Provide the (x, y) coordinate of the cell's center where the given text is located.  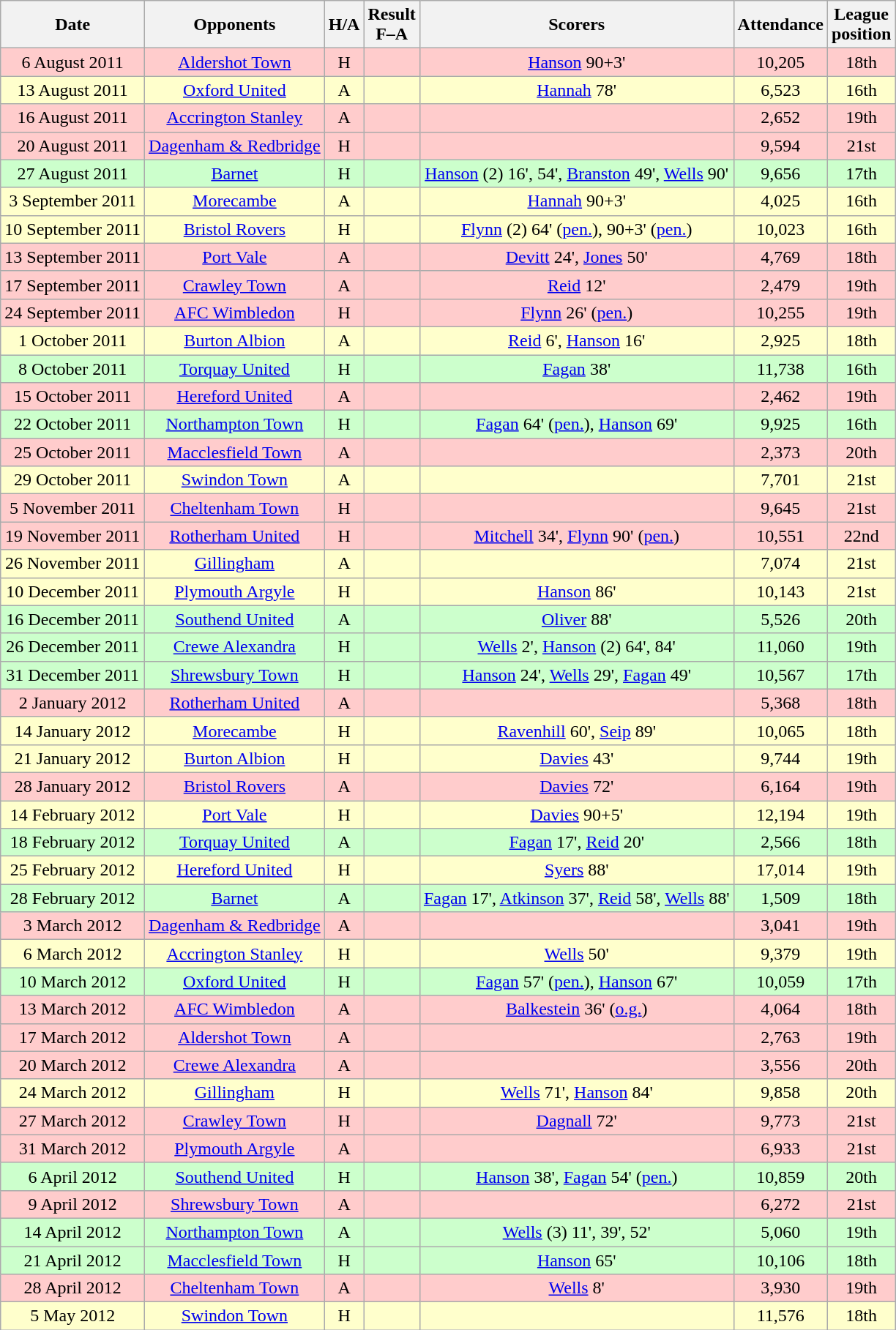
10,059 (780, 982)
10,859 (780, 1176)
Opponents (235, 25)
Leagueposition (861, 25)
28 January 2012 (73, 786)
Mitchell 34', Flynn 90' (pen.) (577, 536)
11,576 (780, 1316)
ResultF–A (392, 25)
25 October 2011 (73, 452)
10 March 2012 (73, 982)
17,014 (780, 870)
10,205 (780, 62)
26 December 2011 (73, 647)
9,744 (780, 758)
Fagan 17', Reid 20' (577, 843)
6 August 2011 (73, 62)
6 March 2012 (73, 954)
9,925 (780, 425)
Hannah 90+3' (577, 201)
15 October 2011 (73, 397)
H/A (344, 25)
Hanson 65' (577, 1260)
26 November 2011 (73, 564)
9,645 (780, 508)
Dagnall 72' (577, 1121)
6,933 (780, 1148)
5,526 (780, 619)
9,656 (780, 173)
20 March 2012 (73, 1065)
5,060 (780, 1232)
Wells 71', Hanson 84' (577, 1093)
6 April 2012 (73, 1176)
3 September 2011 (73, 201)
Wells 8' (577, 1288)
Fagan 17', Atkinson 37', Reid 58', Wells 88' (577, 898)
Reid 6', Hanson 16' (577, 340)
27 March 2012 (73, 1121)
22nd (861, 536)
10,143 (780, 591)
Scorers (577, 25)
24 September 2011 (73, 313)
Hanson 90+3' (577, 62)
21 January 2012 (73, 758)
28 April 2012 (73, 1288)
Hanson (2) 16', 54', Branston 49', Wells 90' (577, 173)
10,023 (780, 229)
2,652 (780, 118)
Davies 72' (577, 786)
Hanson 24', Wells 29', Fagan 49' (577, 675)
21 April 2012 (73, 1260)
10,106 (780, 1260)
Oliver 88' (577, 619)
16 December 2011 (73, 619)
2,462 (780, 397)
20 August 2011 (73, 146)
1 October 2011 (73, 340)
13 September 2011 (73, 257)
10,551 (780, 536)
6,523 (780, 90)
9 April 2012 (73, 1204)
9,773 (780, 1121)
10,065 (780, 731)
10,567 (780, 675)
29 October 2011 (73, 480)
2,566 (780, 843)
4,025 (780, 201)
Devitt 24', Jones 50' (577, 257)
Wells 2', Hanson (2) 64', 84' (577, 647)
Davies 90+5' (577, 815)
Flynn 26' (pen.) (577, 313)
3,556 (780, 1065)
3,041 (780, 926)
16 August 2011 (73, 118)
7,074 (780, 564)
13 March 2012 (73, 1009)
9,858 (780, 1093)
28 February 2012 (73, 898)
6,164 (780, 786)
14 April 2012 (73, 1232)
Fagan 38' (577, 368)
4,064 (780, 1009)
31 March 2012 (73, 1148)
Ravenhill 60', Seip 89' (577, 731)
Syers 88' (577, 870)
2,763 (780, 1037)
17 September 2011 (73, 285)
Reid 12' (577, 285)
3,930 (780, 1288)
10 September 2011 (73, 229)
31 December 2011 (73, 675)
25 February 2012 (73, 870)
5 May 2012 (73, 1316)
14 February 2012 (73, 815)
9,594 (780, 146)
Balkestein 36' (o.g.) (577, 1009)
2,479 (780, 285)
Date (73, 25)
19 November 2011 (73, 536)
13 August 2011 (73, 90)
Flynn (2) 64' (pen.), 90+3' (pen.) (577, 229)
5 November 2011 (73, 508)
Davies 43' (577, 758)
2,925 (780, 340)
9,379 (780, 954)
Hanson 86' (577, 591)
Hannah 78' (577, 90)
11,738 (780, 368)
6,272 (780, 1204)
10 December 2011 (73, 591)
Wells (3) 11', 39', 52' (577, 1232)
Wells 50' (577, 954)
17 March 2012 (73, 1037)
22 October 2011 (73, 425)
8 October 2011 (73, 368)
Fagan 64' (pen.), Hanson 69' (577, 425)
2,373 (780, 452)
18 February 2012 (73, 843)
Fagan 57' (pen.), Hanson 67' (577, 982)
5,368 (780, 703)
2 January 2012 (73, 703)
11,060 (780, 647)
24 March 2012 (73, 1093)
10,255 (780, 313)
Hanson 38', Fagan 54' (pen.) (577, 1176)
12,194 (780, 815)
3 March 2012 (73, 926)
27 August 2011 (73, 173)
7,701 (780, 480)
4,769 (780, 257)
14 January 2012 (73, 731)
Attendance (780, 25)
1,509 (780, 898)
